Search for the cell housing the specified text and yield its [X, Y] center coordinate. 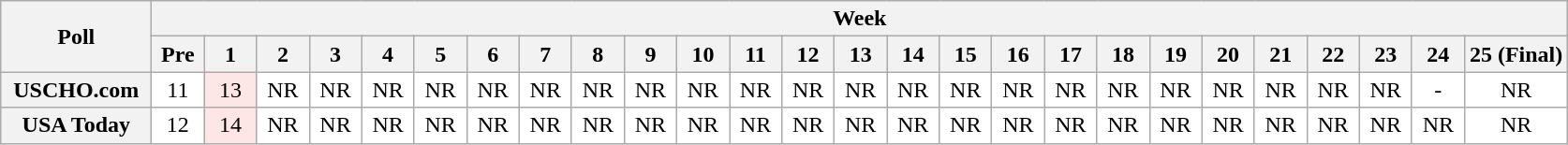
19 [1176, 54]
16 [1018, 54]
10 [703, 54]
25 (Final) [1516, 54]
2 [283, 54]
Week [860, 19]
8 [598, 54]
USCHO.com [77, 90]
7 [545, 54]
USA Today [77, 125]
6 [493, 54]
Poll [77, 36]
24 [1438, 54]
1 [230, 54]
15 [966, 54]
3 [335, 54]
18 [1123, 54]
23 [1385, 54]
- [1438, 90]
20 [1228, 54]
Pre [178, 54]
17 [1071, 54]
4 [388, 54]
5 [440, 54]
21 [1280, 54]
22 [1333, 54]
9 [650, 54]
